Extract the (X, Y) coordinate from the center of the cell holding the provided text.  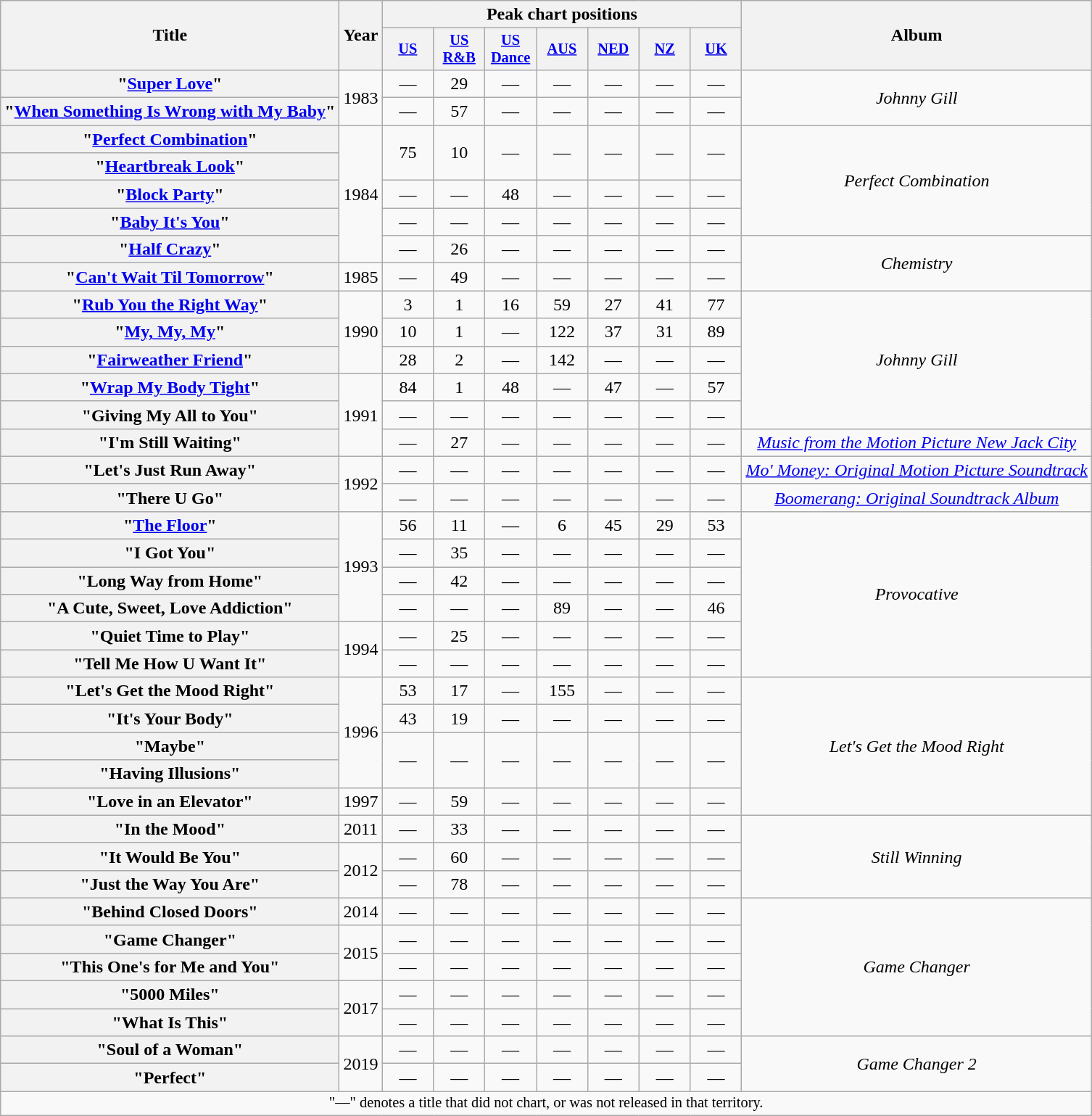
"There U Go" (170, 497)
84 (408, 387)
1993 (361, 566)
Year (361, 36)
46 (716, 608)
Peak chart positions (562, 15)
Game Changer (917, 967)
19 (460, 719)
3 (408, 305)
26 (460, 249)
28 (408, 360)
NZ (664, 49)
"Love in an Elevator" (170, 801)
"Let's Get the Mood Right" (170, 691)
37 (613, 332)
33 (460, 829)
"I Got You" (170, 553)
NED (613, 49)
"Heartbreak Look" (170, 167)
45 (613, 525)
2017 (361, 1009)
"Super Love" (170, 83)
"Wrap My Body Tight" (170, 387)
78 (460, 884)
60 (460, 856)
"When Something Is Wrong with My Baby" (170, 112)
"Perfect Combination" (170, 139)
77 (716, 305)
Title (170, 36)
Music from the Motion Picture New Jack City (917, 442)
2 (460, 360)
"Fairweather Friend" (170, 360)
"Block Party" (170, 194)
31 (664, 332)
42 (460, 581)
1985 (361, 277)
"This One's for Me and You" (170, 967)
"A Cute, Sweet, Love Addiction" (170, 608)
US (408, 49)
41 (664, 305)
"Let's Just Run Away" (170, 470)
Mo' Money: Original Motion Picture Soundtrack (917, 470)
1990 (361, 332)
USDance (510, 49)
UK (716, 49)
16 (510, 305)
Album (917, 36)
"Long Way from Home" (170, 581)
1992 (361, 484)
"It's Your Body" (170, 719)
122 (563, 332)
"Rub You the Right Way" (170, 305)
142 (563, 360)
Provocative (917, 594)
Boomerang: Original Soundtrack Album (917, 497)
"Maybe" (170, 746)
"Can't Wait Til Tomorrow" (170, 277)
Game Changer 2 (917, 1064)
47 (613, 387)
1984 (361, 194)
"Baby It's You" (170, 222)
25 (460, 636)
"What Is This" (170, 1022)
"Perfect" (170, 1078)
6 (563, 525)
1991 (361, 415)
43 (408, 719)
35 (460, 553)
49 (460, 277)
Still Winning (917, 856)
AUS (563, 49)
1997 (361, 801)
"Quiet Time to Play" (170, 636)
2014 (361, 912)
1994 (361, 650)
"—" denotes a title that did not chart, or was not released in that territory. (547, 1104)
"It Would Be You" (170, 856)
11 (460, 525)
17 (460, 691)
2011 (361, 829)
"My, My, My" (170, 332)
"Giving My All to You" (170, 415)
Chemistry (917, 263)
"Just the Way You Are" (170, 884)
"Tell Me How U Want It" (170, 664)
"Soul of a Woman" (170, 1050)
155 (563, 691)
"Having Illusions" (170, 774)
Let's Get the Mood Right (917, 746)
"Game Changer" (170, 939)
"I'm Still Waiting" (170, 442)
USR&B (460, 49)
2015 (361, 953)
"In the Mood" (170, 829)
"The Floor" (170, 525)
2019 (361, 1064)
2012 (361, 870)
75 (408, 153)
56 (408, 525)
"5000 Miles" (170, 995)
"Half Crazy" (170, 249)
1983 (361, 97)
Perfect Combination (917, 181)
"Behind Closed Doors" (170, 912)
1996 (361, 732)
